From the cell containing the given text, extract its center point as (X, Y) coordinate. 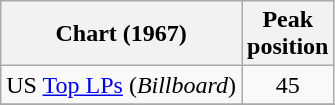
Chart (1967) (122, 34)
US Top LPs (Billboard) (122, 85)
45 (288, 85)
Peakposition (288, 34)
